From the cell containing the given text, extract its center point as (x, y) coordinate. 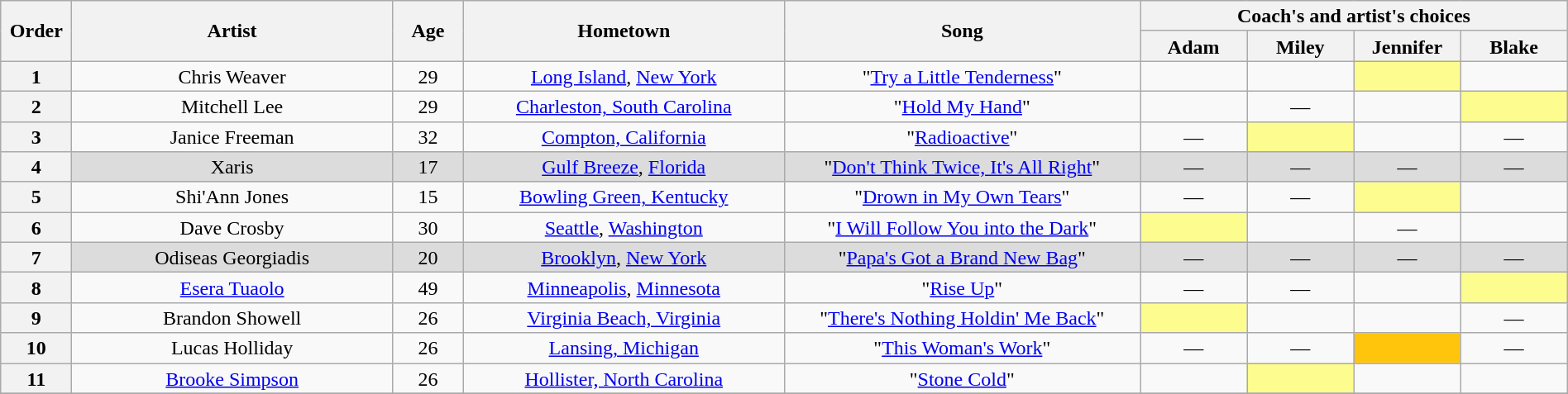
49 (428, 287)
4 (36, 167)
"Papa's Got a Brand New Bag" (963, 258)
2 (36, 106)
Bowling Green, Kentucky (624, 197)
Dave Crosby (232, 228)
Compton, California (624, 137)
Esera Tuaolo (232, 287)
Age (428, 31)
6 (36, 228)
1 (36, 76)
"Rise Up" (963, 287)
15 (428, 197)
Hometown (624, 31)
"Hold My Hand" (963, 106)
8 (36, 287)
"Stone Cold" (963, 378)
Xaris (232, 167)
Long Island, New York (624, 76)
Gulf Breeze, Florida (624, 167)
Chris Weaver (232, 76)
Song (963, 31)
Order (36, 31)
Mitchell Lee (232, 106)
Adam (1194, 46)
Seattle, Washington (624, 228)
Hollister, North Carolina (624, 378)
Minneapolis, Minnesota (624, 287)
11 (36, 378)
"Drown in My Own Tears" (963, 197)
Blake (1513, 46)
7 (36, 258)
30 (428, 228)
"Radioactive" (963, 137)
5 (36, 197)
"This Woman's Work" (963, 349)
"Don't Think Twice, It's All Right" (963, 167)
Artist (232, 31)
10 (36, 349)
Charleston, South Carolina (624, 106)
Lucas Holliday (232, 349)
"There's Nothing Holdin' Me Back" (963, 317)
3 (36, 137)
17 (428, 167)
"I Will Follow You into the Dark" (963, 228)
Brooke Simpson (232, 378)
"Try a Little Tenderness" (963, 76)
9 (36, 317)
Coach's and artist's choices (1355, 17)
20 (428, 258)
Virginia Beach, Virginia (624, 317)
Brooklyn, New York (624, 258)
Jennifer (1408, 46)
Miley (1300, 46)
Lansing, Michigan (624, 349)
32 (428, 137)
Janice Freeman (232, 137)
Brandon Showell (232, 317)
Odiseas Georgiadis (232, 258)
Shi'Ann Jones (232, 197)
